Determine the [x, y] coordinate at the center of the cell enclosing the given text.  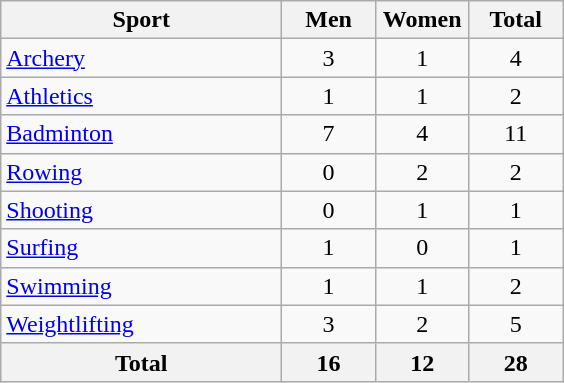
11 [516, 134]
Women [422, 20]
28 [516, 362]
12 [422, 362]
Shooting [142, 210]
Athletics [142, 96]
Rowing [142, 172]
Weightlifting [142, 324]
5 [516, 324]
7 [329, 134]
Men [329, 20]
Surfing [142, 248]
Sport [142, 20]
Swimming [142, 286]
Archery [142, 58]
16 [329, 362]
Badminton [142, 134]
